Extract the (x, y) coordinate from the center of the cell holding the provided text.  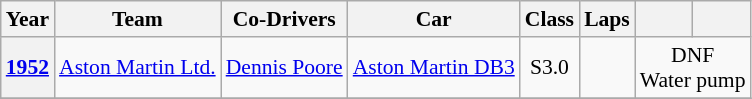
Class (550, 19)
Year (28, 19)
Aston Martin Ltd. (138, 68)
1952 (28, 68)
Co-Drivers (284, 19)
Team (138, 19)
DNFWater pump (693, 68)
Car (434, 19)
S3.0 (550, 68)
Dennis Poore (284, 68)
Laps (607, 19)
Aston Martin DB3 (434, 68)
